Pinpoint the cell where the given text exists, returning its (X, Y) midpoint coordinate. 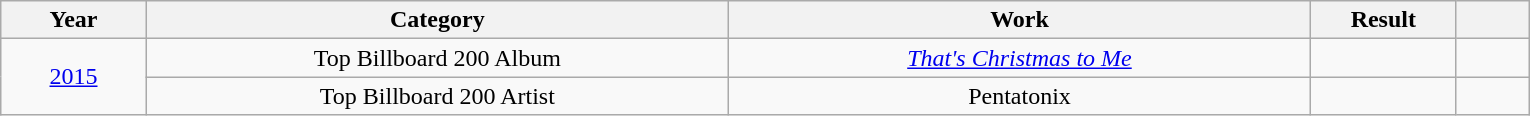
Category (437, 20)
2015 (74, 77)
Year (74, 20)
Work (1019, 20)
That's Christmas to Me (1019, 58)
Pentatonix (1019, 96)
Top Billboard 200 Artist (437, 96)
Result (1384, 20)
Top Billboard 200 Album (437, 58)
